Identify which cell holds the provided text, then report its (x, y) central coordinate. 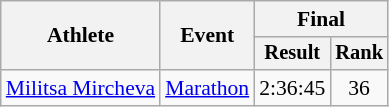
Final (321, 19)
Marathon (207, 88)
Athlete (80, 36)
Event (207, 36)
Rank (359, 54)
Result (292, 54)
Militsa Mircheva (80, 88)
2:36:45 (292, 88)
36 (359, 88)
